Return [x, y] of the center of cell containing provided text 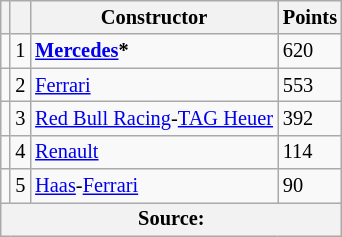
Renault [154, 152]
553 [310, 85]
5 [20, 186]
2 [20, 85]
Source: [172, 219]
3 [20, 118]
Mercedes* [154, 51]
114 [310, 152]
392 [310, 118]
Haas-Ferrari [154, 186]
Ferrari [154, 85]
620 [310, 51]
4 [20, 152]
1 [20, 51]
Red Bull Racing-TAG Heuer [154, 118]
Constructor [154, 17]
Points [310, 17]
90 [310, 186]
